Return the [X, Y] coordinate for the center point of the cell that contains the specified text.  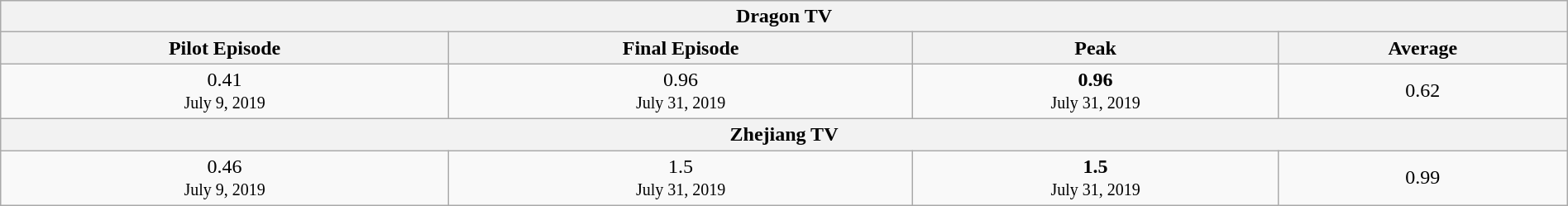
0.46July 9, 2019 [225, 179]
Zhejiang TV [784, 134]
Average [1422, 48]
Pilot Episode [225, 48]
Final Episode [680, 48]
0.99 [1422, 179]
Peak [1096, 48]
0.41July 9, 2019 [225, 91]
Dragon TV [784, 17]
0.62 [1422, 91]
